Locate the cell with the specified text and output its [X, Y] center coordinate. 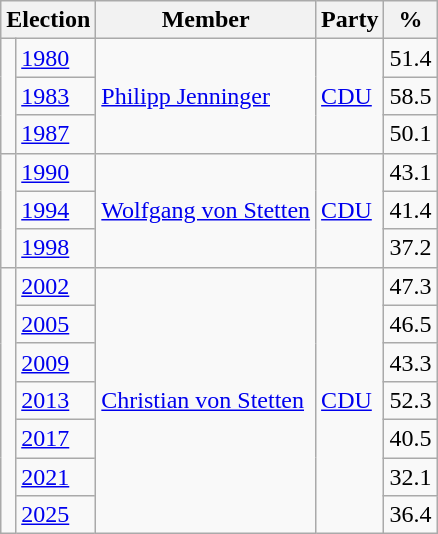
2017 [56, 438]
1994 [56, 210]
43.1 [410, 172]
58.5 [410, 96]
40.5 [410, 438]
36.4 [410, 515]
50.1 [410, 134]
37.2 [410, 248]
2013 [56, 400]
1980 [56, 58]
Wolfgang von Stetten [206, 210]
41.4 [410, 210]
1998 [56, 248]
2005 [56, 324]
46.5 [410, 324]
2025 [56, 515]
1987 [56, 134]
Election [48, 20]
52.3 [410, 400]
47.3 [410, 286]
43.3 [410, 362]
2002 [56, 286]
% [410, 20]
1990 [56, 172]
Christian von Stetten [206, 400]
32.1 [410, 477]
1983 [56, 96]
51.4 [410, 58]
Party [350, 20]
Member [206, 20]
Philipp Jenninger [206, 96]
2021 [56, 477]
2009 [56, 362]
